Return [x, y] of the center of cell containing provided text 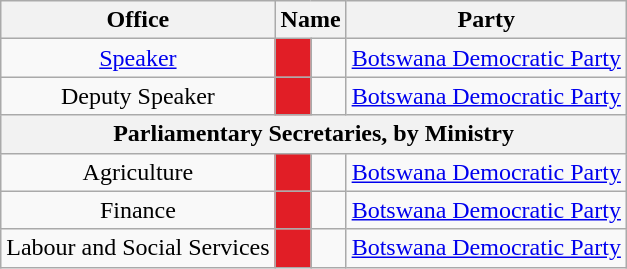
Deputy Speaker [138, 96]
Agriculture [138, 172]
Name [310, 20]
Finance [138, 210]
Office [138, 20]
Labour and Social Services [138, 248]
Parliamentary Secretaries, by Ministry [314, 134]
Party [486, 20]
Speaker [138, 58]
